Extract the [x, y] coordinate from the center of the cell holding the provided text.  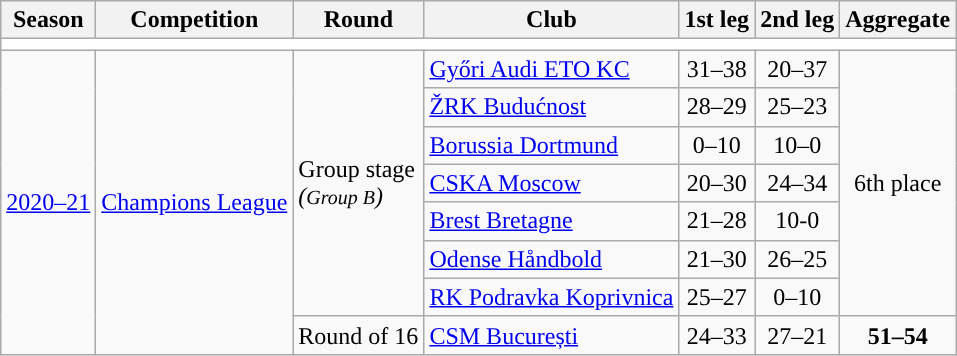
Győri Audi ETO KC [552, 69]
26–25 [798, 259]
CSKA Moscow [552, 183]
Aggregate [898, 20]
Round [358, 20]
24–34 [798, 183]
1st leg [717, 20]
CSM București [552, 335]
28–29 [717, 107]
Odense Håndbold [552, 259]
21–30 [717, 259]
Round of 16 [358, 335]
31–38 [717, 69]
24–33 [717, 335]
10-0 [798, 221]
Season [48, 20]
RK Podravka Koprivnica [552, 297]
Club [552, 20]
20–30 [717, 183]
Borussia Dortmund [552, 145]
ŽRK Budućnost [552, 107]
Brest Bretagne [552, 221]
Group stage(Group B) [358, 183]
Champions League [194, 202]
Competition [194, 20]
20–37 [798, 69]
27–21 [798, 335]
6th place [898, 183]
10–0 [798, 145]
21–28 [717, 221]
2nd leg [798, 20]
2020–21 [48, 202]
25–27 [717, 297]
25–23 [798, 107]
51–54 [898, 335]
